Detect which cell encompasses the target text, then output its (X, Y) center coordinate. 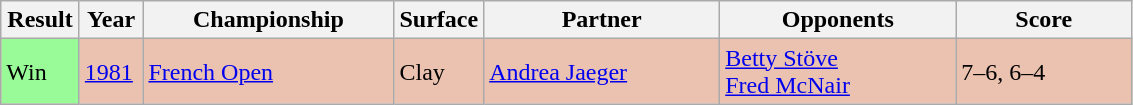
Championship (268, 20)
Betty Stöve Fred McNair (838, 72)
Clay (439, 72)
7–6, 6–4 (1044, 72)
Year (111, 20)
Result (40, 20)
Partner (602, 20)
Win (40, 72)
Opponents (838, 20)
Surface (439, 20)
1981 (111, 72)
Andrea Jaeger (602, 72)
French Open (268, 72)
Score (1044, 20)
